Identify which cell holds the provided text, then report its (x, y) central coordinate. 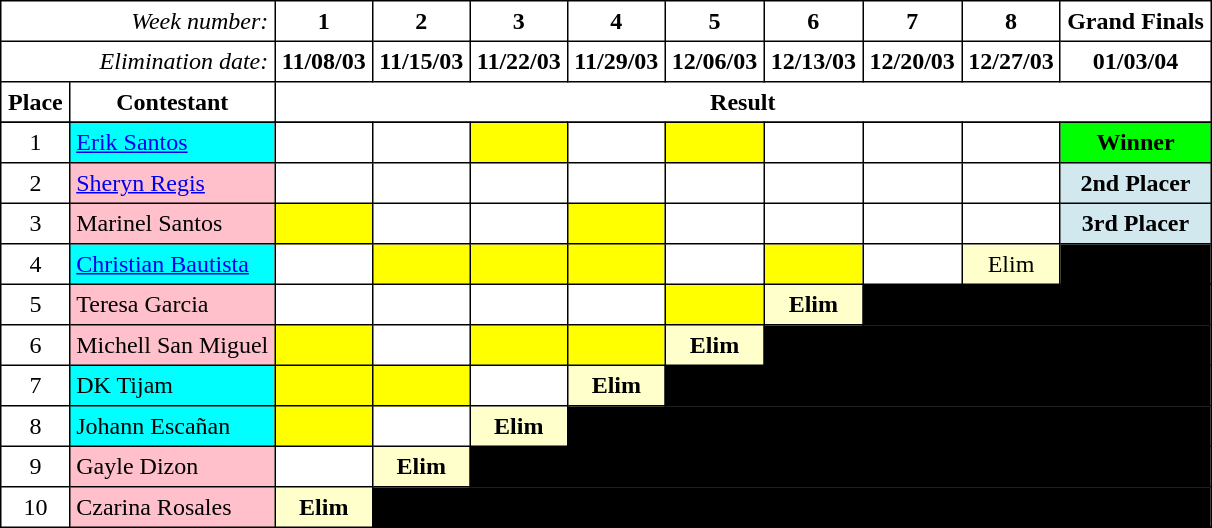
9 (35, 466)
2nd Placer (1135, 183)
Week number: (138, 21)
12/20/03 (912, 61)
Elimination date: (138, 61)
12/27/03 (1012, 61)
Grand Finals (1135, 21)
Marinel Santos (172, 223)
DK Tijam (172, 385)
Teresa Garcia (172, 304)
Winner (1135, 142)
Erik Santos (172, 142)
12/06/03 (714, 61)
Johann Escañan (172, 426)
Gayle Dizon (172, 466)
3rd Placer (1135, 223)
Result (743, 102)
10 (35, 507)
12/13/03 (814, 61)
01/03/04 (1135, 61)
11/15/03 (421, 61)
11/29/03 (617, 61)
Sheryn Regis (172, 183)
11/22/03 (519, 61)
Czarina Rosales (172, 507)
Place (35, 102)
11/08/03 (324, 61)
Christian Bautista (172, 264)
Michell San Miguel (172, 345)
Contestant (172, 102)
